Determine the [x, y] coordinate at the center of the cell enclosing the given text.  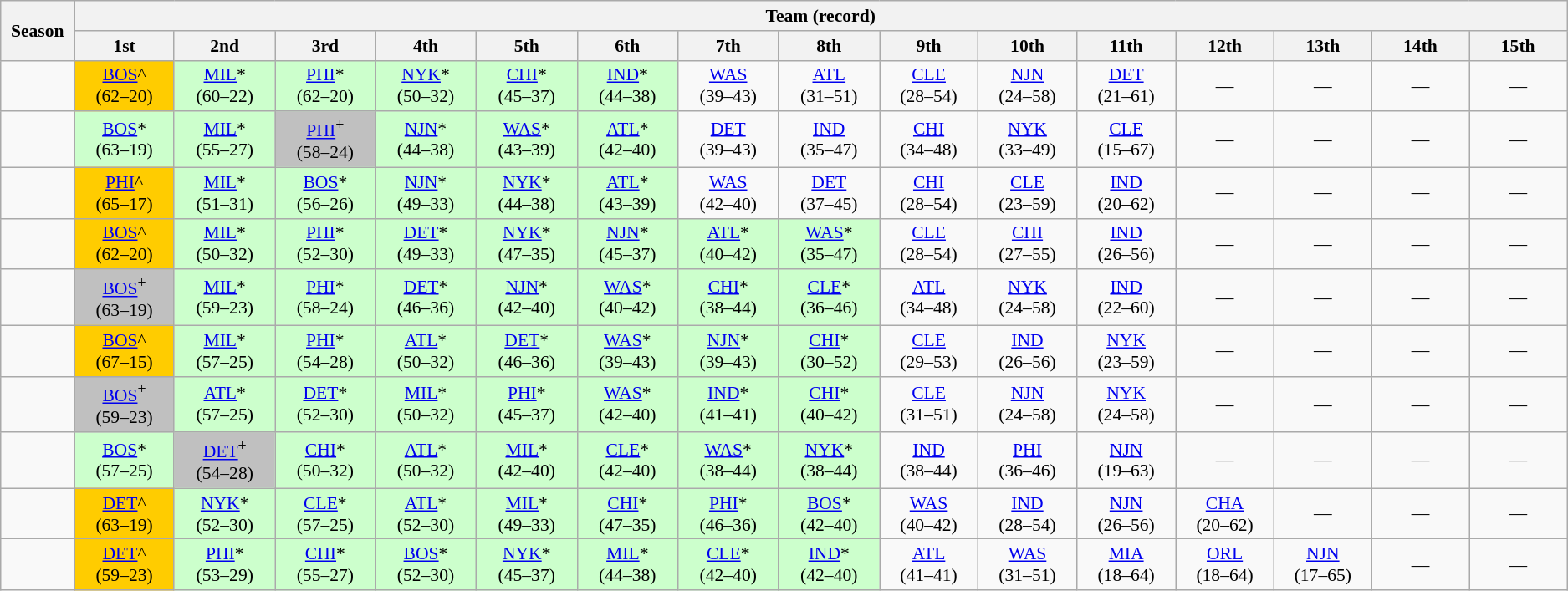
ATL*(57–25) [224, 405]
NYK*(45–37) [527, 565]
13th [1323, 46]
PHI^(65–17) [125, 192]
CHI*(50–32) [325, 460]
CHA(20–62) [1225, 513]
IND(38–44) [929, 460]
WAS(40–42) [929, 513]
PHI*(58–24) [325, 298]
DET*(52–30) [325, 405]
WAS*(39–43) [627, 351]
BOS*(56–26) [325, 192]
MIL*(49–33) [527, 513]
CHI(28–54) [929, 192]
CLE(23–59) [1027, 192]
15th [1519, 46]
DET*(49–33) [426, 244]
BOS^(67–15) [125, 351]
8th [830, 46]
DET(21–61) [1126, 85]
IND(22–60) [1126, 298]
BOS*(57–25) [125, 460]
NJN(26–56) [1126, 513]
DET^(59–23) [125, 565]
MIL*(42–40) [527, 460]
IND(20–62) [1126, 192]
BOS*(63–19) [125, 140]
CHI(34–48) [929, 140]
WAS*(40–42) [627, 298]
WAS*(35–47) [830, 244]
11th [1126, 46]
ATL*(42–40) [627, 140]
DET(39–43) [728, 140]
MIL*(57–25) [224, 351]
NJN*(49–33) [426, 192]
ATL*(52–30) [426, 513]
Season [38, 30]
NYK*(50–32) [426, 85]
ATL*(43–39) [627, 192]
DET(37–45) [830, 192]
IND(28–54) [1027, 513]
BOS+(59–23) [125, 405]
CHI*(47–35) [627, 513]
NJN*(44–38) [426, 140]
CLE*(36–46) [830, 298]
WAS(39–43) [728, 85]
CHI*(55–27) [325, 565]
WAS(42–40) [728, 192]
PHI*(45–37) [527, 405]
CLE*(57–25) [325, 513]
NYK*(38–44) [830, 460]
ATL(34–48) [929, 298]
ATL(31–51) [830, 85]
4th [426, 46]
MIA(18–64) [1126, 565]
NJN*(45–37) [627, 244]
MIL*(44–38) [627, 565]
PHI*(53–29) [224, 565]
2nd [224, 46]
NJN(19–63) [1126, 460]
MIL*(55–27) [224, 140]
DET^(63–19) [125, 513]
IND*(41–41) [728, 405]
ORL(18–64) [1225, 565]
CHI(27–55) [1027, 244]
ATL*(40–42) [728, 244]
PHI*(52–30) [325, 244]
NJN*(42–40) [527, 298]
MIL*(59–23) [224, 298]
NYK(23–59) [1126, 351]
CHI*(38–44) [728, 298]
BOS*(42–40) [830, 513]
Team (record) [821, 16]
MIL*(51–31) [224, 192]
NJN(17–65) [1323, 565]
CLE(31–51) [929, 405]
10th [1027, 46]
7th [728, 46]
CLE(29–53) [929, 351]
9th [929, 46]
PHI*(54–28) [325, 351]
CHI*(40–42) [830, 405]
WAS*(42–40) [627, 405]
IND(35–47) [830, 140]
CHI*(30–52) [830, 351]
12th [1225, 46]
5th [527, 46]
PHI*(62–20) [325, 85]
NYK*(47–35) [527, 244]
1st [125, 46]
NYK*(44–38) [527, 192]
BOS*(52–30) [426, 565]
NYK(33–49) [1027, 140]
DET+(54–28) [224, 460]
14th [1420, 46]
PHI+(58–24) [325, 140]
BOS+(63–19) [125, 298]
CLE(15–67) [1126, 140]
ATL(41–41) [929, 565]
CHI*(45–37) [527, 85]
NJN*(39–43) [728, 351]
WAS(31–51) [1027, 565]
3rd [325, 46]
NYK*(52–30) [224, 513]
PHI(36–46) [1027, 460]
WAS*(43–39) [527, 140]
WAS*(38–44) [728, 460]
IND*(42–40) [830, 565]
6th [627, 46]
IND*(44–38) [627, 85]
PHI*(46–36) [728, 513]
MIL*(60–22) [224, 85]
